Search for the cell housing the specified text and yield its (x, y) center coordinate. 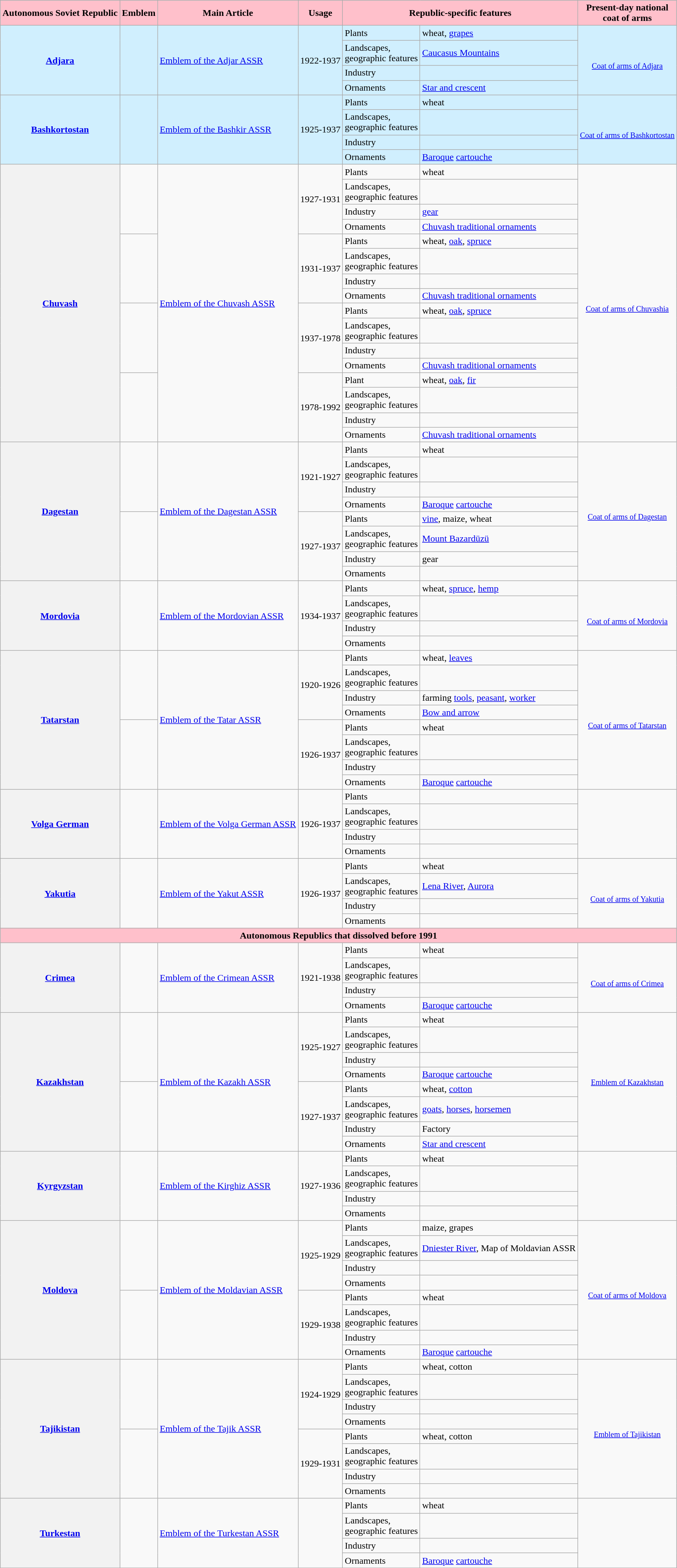
farming tools, peasant, worker (499, 698)
Emblem of the Volga German ASSR (228, 824)
Emblem (139, 13)
Coat of arms of Moldova (627, 1290)
Dagestan (60, 511)
Adjara (60, 60)
Mordovia (60, 616)
Plant (381, 380)
Factory (499, 1129)
1929-1931 (321, 1463)
1920-1926 (321, 685)
wheat, leaves (499, 658)
Crimea (60, 978)
Coat of arms of Chuvashia (627, 303)
vine, maize, wheat (499, 519)
Mount Bazardüzü (499, 539)
Lena River, Aurora (499, 886)
Present-day national coat of arms (627, 13)
Republic-specific features (460, 13)
Caucasus Mountains (499, 53)
Tajikistan (60, 1429)
wheat, grapes (499, 33)
Coat of arms of Adjara (627, 60)
Emblem of the Dagestan ASSR (228, 511)
1931-1937 (321, 269)
Main Article (228, 13)
wheat, spruce, hemp (499, 588)
Kyrgyzstan (60, 1186)
Dniester River, Map of Moldavian ASSR (499, 1248)
1927-1931 (321, 199)
1934-1937 (321, 616)
Emblem of the Adjar ASSR (228, 60)
1925-1937 (321, 129)
Tatarstan (60, 720)
Coat of arms of Mordovia (627, 616)
1978-1992 (321, 407)
Coat of arms of Yakutia (627, 893)
Volga German (60, 824)
1937-1978 (321, 338)
Emblem of the Yakut ASSR (228, 893)
1922-1937 (321, 60)
Autonomous Republics that dissolved before 1991 (338, 935)
1929-1938 (321, 1325)
Emblem of the Kazakh ASSR (228, 1081)
Yakutia (60, 893)
Emblem of the Bashkir ASSR (228, 129)
1921-1938 (321, 978)
Kazakhstan (60, 1081)
Coat of arms of Tatarstan (627, 720)
goats, horses, horsemen (499, 1109)
Turkestan (60, 1533)
Emblem of the Tatar ASSR (228, 720)
Emblem of the Moldavian ASSR (228, 1290)
Moldova (60, 1290)
1925-1927 (321, 1047)
Emblem of the Tajik ASSR (228, 1429)
Chuvash (60, 303)
Emblem of the Crimean ASSR (228, 978)
Bashkortostan (60, 129)
wheat, oak, fir (499, 380)
Usage (321, 13)
Autonomous Soviet Republic (60, 13)
Landscapes,geographic features (381, 747)
Emblem of the Turkestan ASSR (228, 1533)
Bow and arrow (499, 712)
Emblem of Tajikistan (627, 1429)
1927-1936 (321, 1186)
1921-1927 (321, 476)
Emblem of the Kirghiz ASSR (228, 1186)
Emblem of Kazakhstan (627, 1081)
Coat of arms of Crimea (627, 978)
Emblem of the Mordovian ASSR (228, 616)
maize, grapes (499, 1228)
Coat of arms of Dagestan (627, 511)
Emblem of the Chuvash ASSR (228, 303)
Coat of arms of Bashkortostan (627, 129)
1925-1929 (321, 1255)
1924-1929 (321, 1394)
